From the cell containing the given text, extract its center point as [x, y] coordinate. 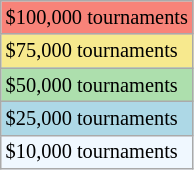
$100,000 tournaments [97, 17]
$75,000 tournaments [97, 51]
$50,000 tournaments [97, 85]
$25,000 tournaments [97, 118]
$10,000 tournaments [97, 152]
